Determine the [X, Y] coordinate at the center of the cell enclosing the given text.  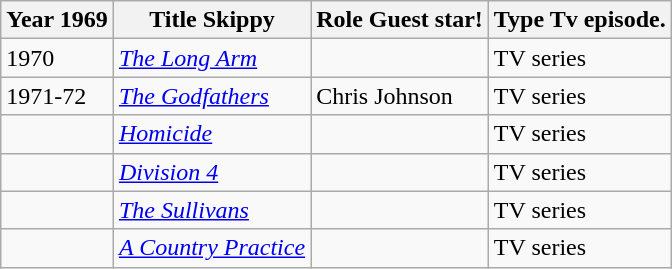
The Godfathers [212, 96]
The Sullivans [212, 210]
Type Tv episode. [580, 20]
Year 1969 [58, 20]
Homicide [212, 134]
1970 [58, 58]
1971-72 [58, 96]
Role Guest star! [400, 20]
A Country Practice [212, 248]
Chris Johnson [400, 96]
The Long Arm [212, 58]
Title Skippy [212, 20]
Division 4 [212, 172]
